Determine the (X, Y) coordinate at the center of the cell enclosing the given text.  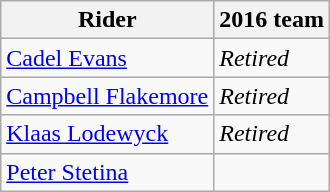
Campbell Flakemore (108, 96)
Peter Stetina (108, 172)
Klaas Lodewyck (108, 134)
Rider (108, 20)
2016 team (272, 20)
Cadel Evans (108, 58)
